Locate the cell with the specified text and output its (x, y) center coordinate. 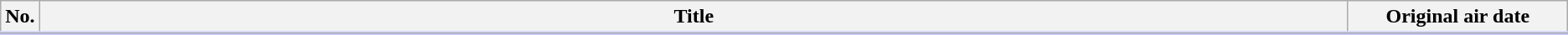
Original air date (1457, 17)
No. (20, 17)
Title (694, 17)
